Locate the cell with the specified text and output its (x, y) center coordinate. 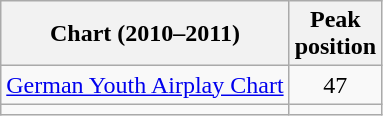
Peakposition (335, 34)
Chart (2010–2011) (145, 34)
47 (335, 85)
German Youth Airplay Chart (145, 85)
